For the text-containing cell, return its midpoint in (x, y) coordinate format. 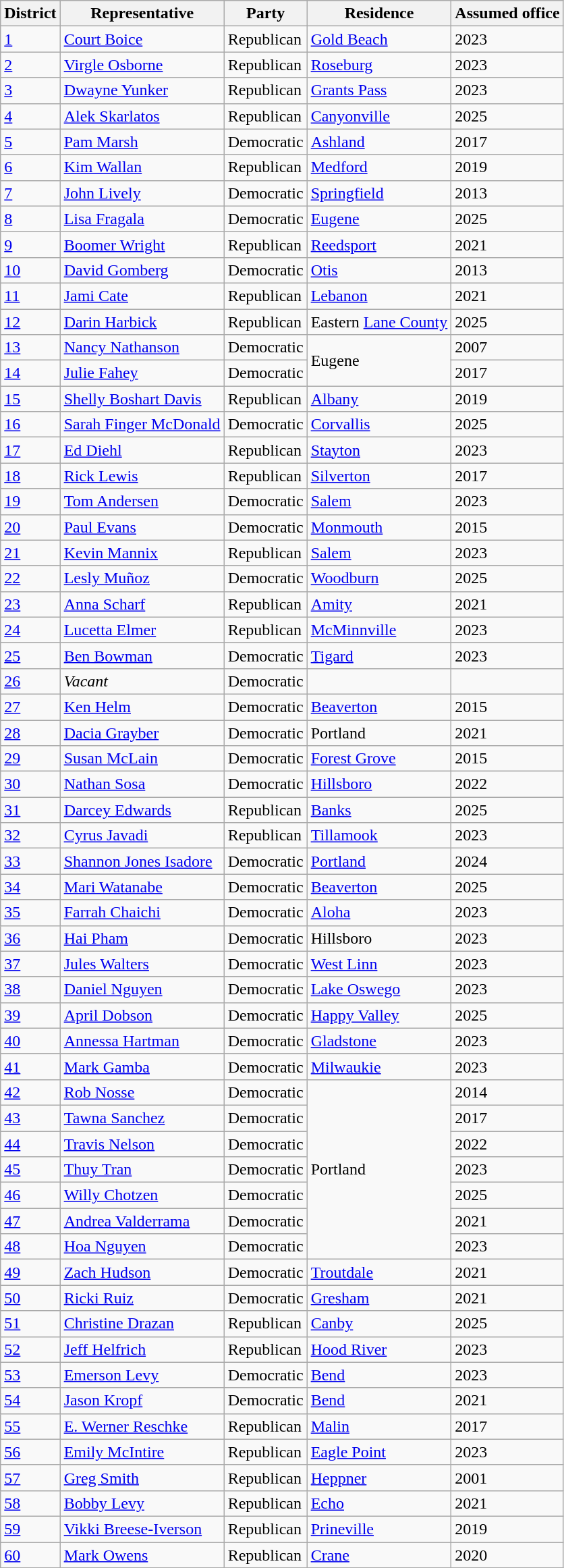
2014 (507, 1092)
Troutdale (379, 1272)
Nancy Nathanson (142, 348)
Court Boice (142, 39)
Stayton (379, 450)
Hai Pham (142, 938)
12 (30, 322)
Dwayne Yunker (142, 90)
Greg Smith (142, 1478)
Happy Valley (379, 1015)
Vacant (142, 681)
Lisa Fragala (142, 219)
2024 (507, 861)
Ed Diehl (142, 450)
District (30, 13)
Kevin Mannix (142, 553)
31 (30, 810)
2 (30, 65)
2001 (507, 1478)
Springfield (379, 193)
43 (30, 1118)
Corvallis (379, 425)
Rick Lewis (142, 476)
47 (30, 1221)
6 (30, 167)
41 (30, 1066)
Tillamook (379, 836)
Jami Cate (142, 296)
Ricki Ruiz (142, 1298)
Zach Hudson (142, 1272)
5 (30, 142)
16 (30, 425)
Eagle Point (379, 1452)
Ken Helm (142, 707)
56 (30, 1452)
McMinnville (379, 630)
4 (30, 116)
Albany (379, 399)
Canby (379, 1324)
Heppner (379, 1478)
59 (30, 1529)
David Gomberg (142, 270)
Gresham (379, 1298)
32 (30, 836)
Vikki Breese-Iverson (142, 1529)
18 (30, 476)
Residence (379, 13)
Gladstone (379, 1041)
Anna Scharf (142, 604)
39 (30, 1015)
27 (30, 707)
Shannon Jones Isadore (142, 861)
Prineville (379, 1529)
48 (30, 1247)
Virgle Osborne (142, 65)
10 (30, 270)
Reedsport (379, 244)
Farrah Chaichi (142, 913)
Julie Fahey (142, 373)
Annessa Hartman (142, 1041)
Cyrus Javadi (142, 836)
13 (30, 348)
John Lively (142, 193)
Emerson Levy (142, 1375)
60 (30, 1555)
Darcey Edwards (142, 810)
55 (30, 1426)
Silverton (379, 476)
Mari Watanabe (142, 887)
Bobby Levy (142, 1503)
2007 (507, 348)
Willy Chotzen (142, 1195)
Jason Kropf (142, 1401)
Otis (379, 270)
Shelly Boshart Davis (142, 399)
Grants Pass (379, 90)
44 (30, 1144)
Milwaukie (379, 1066)
33 (30, 861)
Jeff Helfrich (142, 1349)
Lake Oswego (379, 990)
46 (30, 1195)
Lesly Muñoz (142, 578)
23 (30, 604)
Hood River (379, 1349)
9 (30, 244)
30 (30, 784)
34 (30, 887)
37 (30, 964)
Ben Bowman (142, 655)
Rob Nosse (142, 1092)
14 (30, 373)
22 (30, 578)
57 (30, 1478)
11 (30, 296)
17 (30, 450)
Representative (142, 13)
Pam Marsh (142, 142)
29 (30, 759)
3 (30, 90)
Malin (379, 1426)
Mark Gamba (142, 1066)
49 (30, 1272)
Emily McIntire (142, 1452)
Thuy Tran (142, 1170)
Crane (379, 1555)
40 (30, 1041)
26 (30, 681)
Christine Drazan (142, 1324)
Daniel Nguyen (142, 990)
Ashland (379, 142)
28 (30, 732)
7 (30, 193)
15 (30, 399)
Roseburg (379, 65)
Gold Beach (379, 39)
8 (30, 219)
38 (30, 990)
2020 (507, 1555)
Echo (379, 1503)
Darin Harbick (142, 322)
Party (266, 13)
Kim Wallan (142, 167)
51 (30, 1324)
50 (30, 1298)
Jules Walters (142, 964)
West Linn (379, 964)
Tom Andersen (142, 502)
Banks (379, 810)
53 (30, 1375)
25 (30, 655)
1 (30, 39)
45 (30, 1170)
36 (30, 938)
58 (30, 1503)
Amity (379, 604)
Forest Grove (379, 759)
Susan McLain (142, 759)
20 (30, 527)
24 (30, 630)
Lebanon (379, 296)
Sarah Finger McDonald (142, 425)
Paul Evans (142, 527)
E. Werner Reschke (142, 1426)
42 (30, 1092)
52 (30, 1349)
19 (30, 502)
April Dobson (142, 1015)
Andrea Valderrama (142, 1221)
Eastern Lane County (379, 322)
54 (30, 1401)
Mark Owens (142, 1555)
Aloha (379, 913)
Alek Skarlatos (142, 116)
Woodburn (379, 578)
Monmouth (379, 527)
Assumed office (507, 13)
Boomer Wright (142, 244)
Canyonville (379, 116)
Nathan Sosa (142, 784)
Tawna Sanchez (142, 1118)
21 (30, 553)
Travis Nelson (142, 1144)
Lucetta Elmer (142, 630)
Medford (379, 167)
Hoa Nguyen (142, 1247)
Tigard (379, 655)
Dacia Grayber (142, 732)
35 (30, 913)
